Locate the cell with the specified text and output its (X, Y) center coordinate. 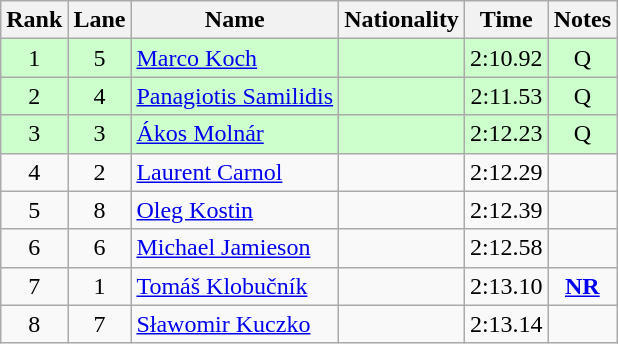
2:11.53 (506, 96)
Lane (100, 20)
2:12.39 (506, 210)
2:10.92 (506, 58)
Ákos Molnár (235, 134)
2:12.29 (506, 172)
Rank (34, 20)
Nationality (402, 20)
2:13.10 (506, 286)
NR (582, 286)
Name (235, 20)
Oleg Kostin (235, 210)
Tomáš Klobučník (235, 286)
Marco Koch (235, 58)
Laurent Carnol (235, 172)
Panagiotis Samilidis (235, 96)
2:12.23 (506, 134)
2:12.58 (506, 248)
Sławomir Kuczko (235, 324)
2:13.14 (506, 324)
Notes (582, 20)
Michael Jamieson (235, 248)
Time (506, 20)
